Determine the [x, y] coordinate at the center of the cell enclosing the given text.  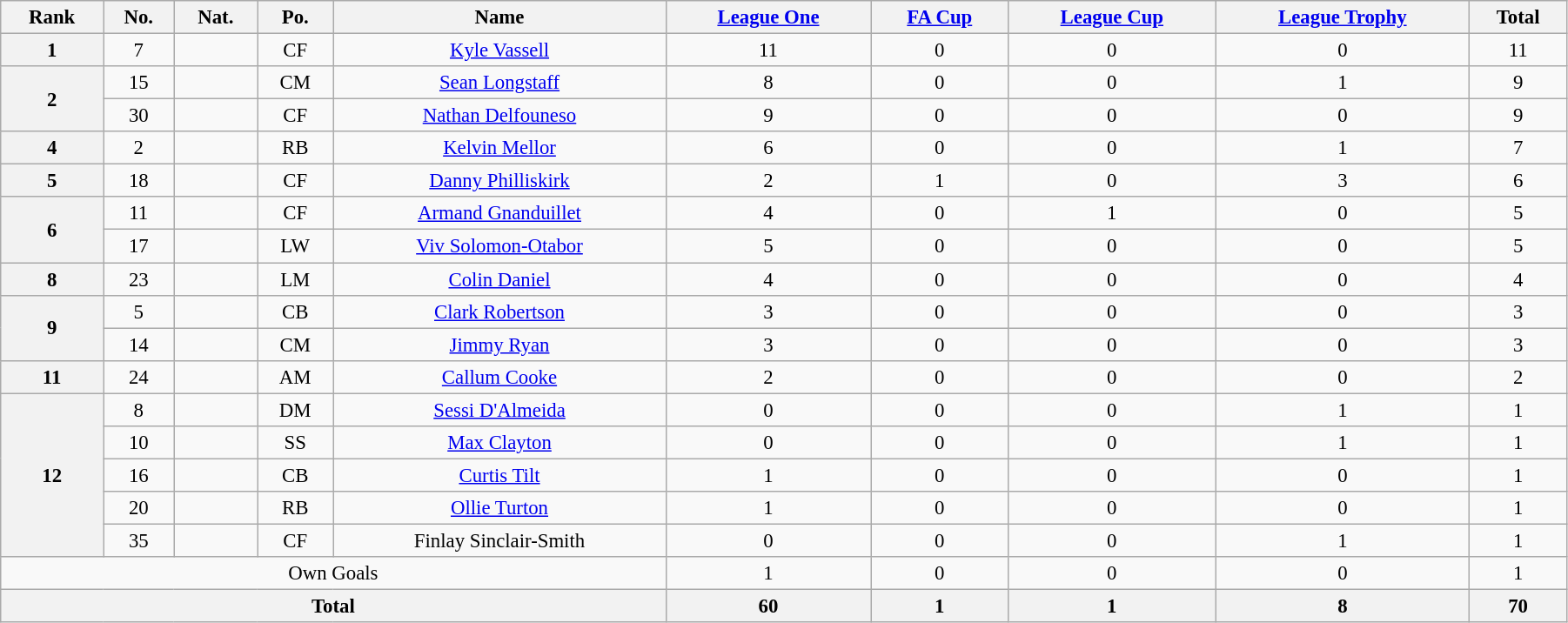
70 [1518, 606]
League One [768, 17]
60 [768, 606]
Curtis Tilt [499, 475]
Max Clayton [499, 443]
Armand Gnanduillet [499, 213]
Kelvin Mellor [499, 148]
FA Cup [940, 17]
Nathan Delfouneso [499, 116]
League Trophy [1343, 17]
35 [139, 540]
Clark Robertson [499, 311]
AM [296, 377]
Callum Cooke [499, 377]
24 [139, 377]
Sessi D'Almeida [499, 410]
14 [139, 345]
15 [139, 83]
Ollie Turton [499, 508]
Colin Daniel [499, 279]
16 [139, 475]
League Cup [1112, 17]
DM [296, 410]
12 [52, 475]
Rank [52, 17]
23 [139, 279]
Kyle Vassell [499, 50]
Finlay Sinclair-Smith [499, 540]
Viv Solomon-Otabor [499, 246]
17 [139, 246]
No. [139, 17]
20 [139, 508]
Jimmy Ryan [499, 345]
Po. [296, 17]
Danny Philliskirk [499, 181]
Nat. [216, 17]
LW [296, 246]
SS [296, 443]
Name [499, 17]
Sean Longstaff [499, 83]
10 [139, 443]
LM [296, 279]
30 [139, 116]
Own Goals [333, 573]
18 [139, 181]
